Find where the given text appears and provide that cell's center as [X, Y] coordinate. 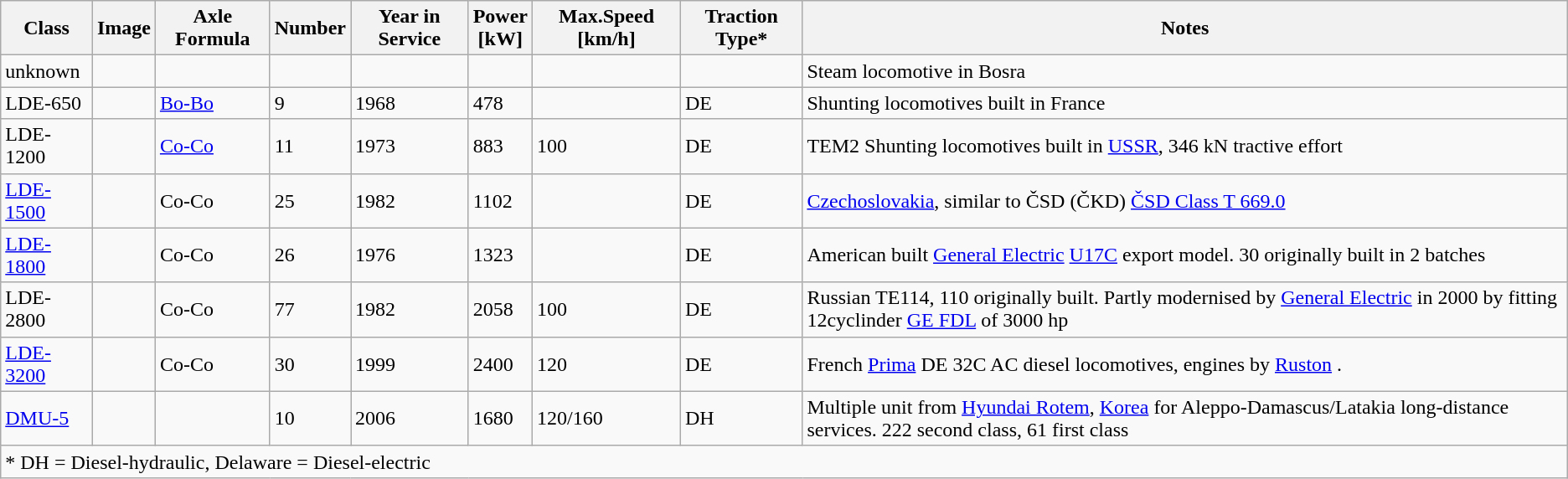
Year in Service [409, 28]
Multiple unit from Hyundai Rotem, Korea for Aleppo-Damascus/Latakia long-distance services. 222 second class, 61 first class [1184, 419]
1323 [500, 255]
* DH = Diesel-hydraulic, Delaware = Diesel-electric [784, 461]
French Prima DE 32C AC diesel locomotives, engines by Ruston . [1184, 363]
LDE-1500 [47, 201]
2400 [500, 363]
TEM2 Shunting locomotives built in USSR, 346 kN tractive effort [1184, 146]
Number [310, 28]
2058 [500, 310]
478 [500, 103]
Traction Type* [742, 28]
Image [124, 28]
77 [310, 310]
120 [606, 363]
unknown [47, 71]
1968 [409, 103]
9 [310, 103]
Bo-Bo [213, 103]
1999 [409, 363]
Russian TE114, 110 originally built. Partly modernised by General Electric in 2000 by fitting 12cyclinder GE FDL of 3000 hp [1184, 310]
26 [310, 255]
LDE-650 [47, 103]
Power[kW] [500, 28]
Notes [1184, 28]
DMU-5 [47, 419]
DH [742, 419]
25 [310, 201]
10 [310, 419]
Axle Formula [213, 28]
Steam locomotive in Bosra [1184, 71]
Shunting locomotives built in France [1184, 103]
1976 [409, 255]
LDE-1200 [47, 146]
11 [310, 146]
2006 [409, 419]
1973 [409, 146]
883 [500, 146]
1102 [500, 201]
LDE-2800 [47, 310]
American built General Electric U17C export model. 30 originally built in 2 batches [1184, 255]
1680 [500, 419]
Class [47, 28]
Max.Speed [km/h] [606, 28]
LDE-1800 [47, 255]
Czechoslovakia, similar to ČSD (ČKD) ČSD Class T 669.0 [1184, 201]
120/160 [606, 419]
30 [310, 363]
LDE-3200 [47, 363]
